For the text-containing cell, return its midpoint in [x, y] coordinate format. 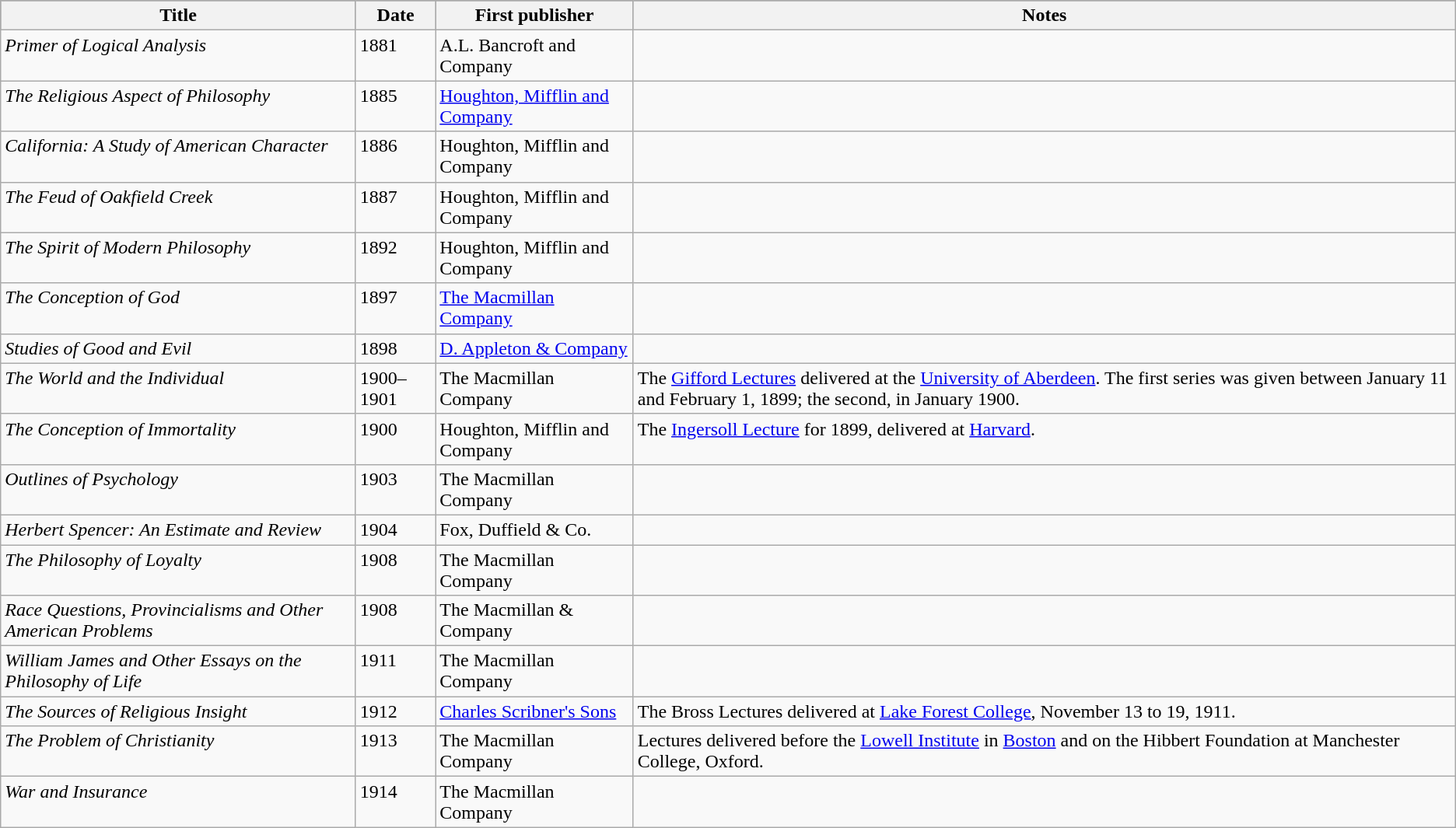
1914 [395, 802]
War and Insurance [179, 802]
William James and Other Essays on the Philosophy of Life [179, 672]
California: A Study of American Character [179, 157]
First publisher [534, 16]
Herbert Spencer: An Estimate and Review [179, 529]
1892 [395, 258]
Charles Scribner's Sons [534, 711]
The Macmillan & Company [534, 620]
1900 [395, 438]
The Sources of Religious Insight [179, 711]
A.L. Bancroft and Company [534, 56]
1911 [395, 672]
1897 [395, 308]
1886 [395, 157]
Primer of Logical Analysis [179, 56]
Lectures delivered before the Lowell Institute in Boston and on the Hibbert Foundation at Manchester College, Oxford. [1044, 751]
Race Questions, Provincialisms and Other American Problems [179, 620]
1912 [395, 711]
The Spirit of Modern Philosophy [179, 258]
D. Appleton & Company [534, 348]
Date [395, 16]
The Ingersoll Lecture for 1899, delivered at Harvard. [1044, 438]
Title [179, 16]
1898 [395, 348]
The Conception of God [179, 308]
1900–1901 [395, 389]
Studies of Good and Evil [179, 348]
The Religious Aspect of Philosophy [179, 106]
1904 [395, 529]
1903 [395, 490]
The Philosophy of Loyalty [179, 569]
Outlines of Psychology [179, 490]
The World and the Individual [179, 389]
The Conception of Immortality [179, 438]
1887 [395, 207]
1881 [395, 56]
Fox, Duffield & Co. [534, 529]
The Feud of Oakfield Creek [179, 207]
The Bross Lectures delivered at Lake Forest College, November 13 to 19, 1911. [1044, 711]
Notes [1044, 16]
1913 [395, 751]
The Problem of Christianity [179, 751]
1885 [395, 106]
